Return [x, y] of the center of cell containing provided text 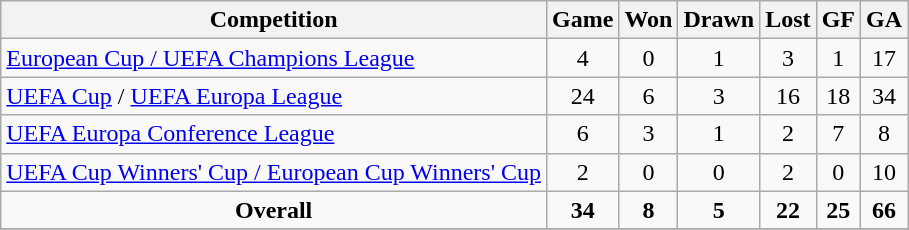
66 [884, 210]
16 [788, 96]
17 [884, 58]
GF [838, 20]
European Cup / UEFA Champions League [274, 58]
Drawn [719, 20]
GA [884, 20]
25 [838, 210]
24 [583, 96]
4 [583, 58]
Overall [274, 210]
UEFA Europa Conference League [274, 134]
22 [788, 210]
10 [884, 172]
Won [648, 20]
Game [583, 20]
UEFA Cup / UEFA Europa League [274, 96]
Competition [274, 20]
7 [838, 134]
5 [719, 210]
UEFA Cup Winners' Cup / European Cup Winners' Cup [274, 172]
18 [838, 96]
Lost [788, 20]
